Extract the (x, y) coordinate from the center of the cell holding the provided text.  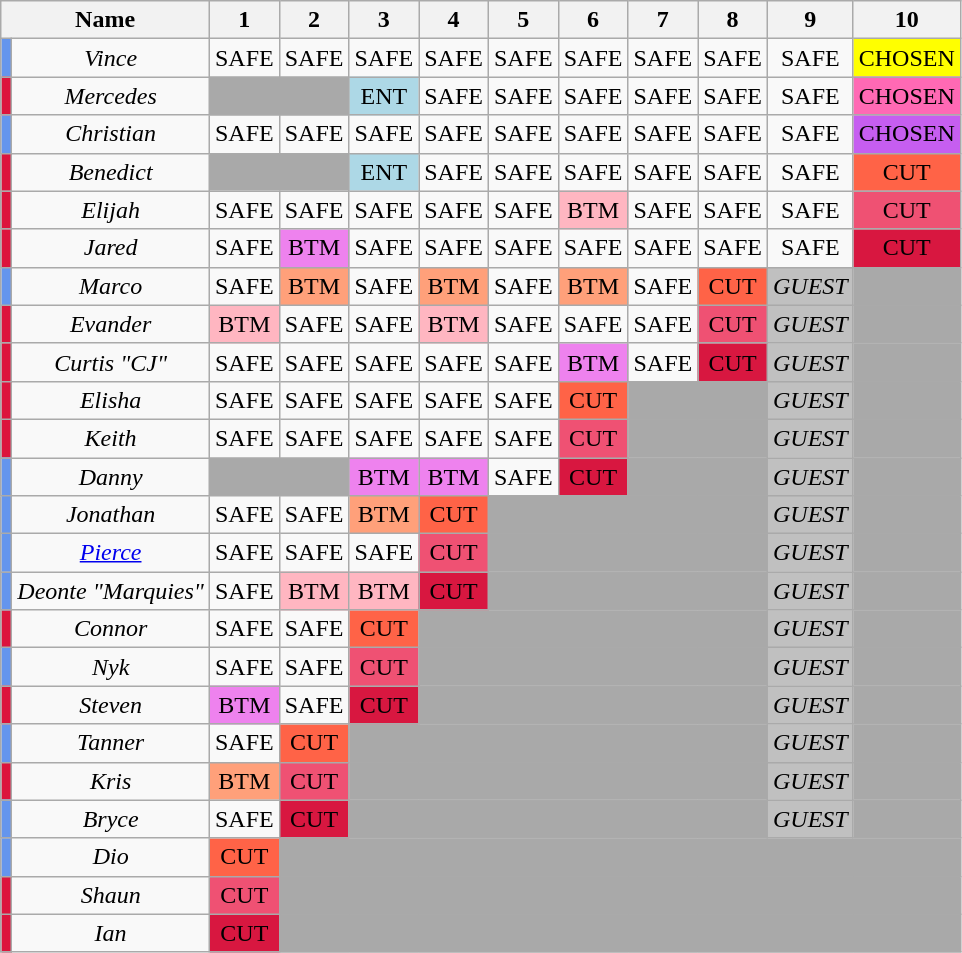
Benedict (111, 172)
Dio (111, 857)
Shaun (111, 895)
Keith (111, 438)
Curtis "CJ" (111, 362)
Elisha (111, 400)
Deonte "Marquies" (111, 591)
Pierce (111, 553)
6 (593, 20)
4 (454, 20)
2 (314, 20)
Jonathan (111, 515)
Evander (111, 324)
Elijah (111, 210)
8 (733, 20)
Connor (111, 629)
Kris (111, 781)
Mercedes (111, 96)
Nyk (111, 667)
Christian (111, 134)
Steven (111, 705)
Jared (111, 248)
Vince (111, 58)
Marco (111, 286)
3 (384, 20)
1 (244, 20)
7 (663, 20)
5 (523, 20)
Name (106, 20)
9 (810, 20)
Bryce (111, 819)
Ian (111, 933)
10 (906, 20)
Tanner (111, 743)
Danny (111, 477)
